Pinpoint the cell where the given text exists, returning its (X, Y) midpoint coordinate. 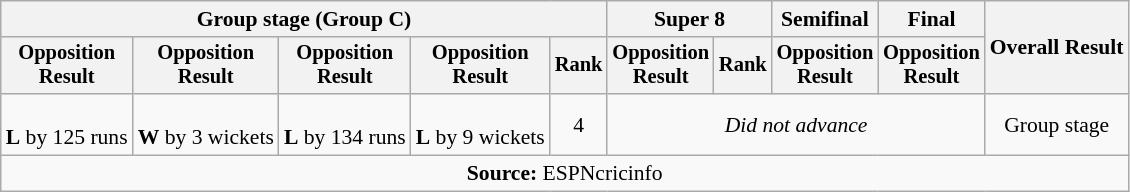
Super 8 (689, 19)
L by 134 runs (345, 124)
Did not advance (796, 124)
Group stage (Group C) (304, 19)
W by 3 wickets (206, 124)
Source: ESPNcricinfo (565, 174)
L by 125 runs (67, 124)
Final (932, 19)
Group stage (1057, 124)
Semifinal (826, 19)
L by 9 wickets (480, 124)
Overall Result (1057, 48)
4 (579, 124)
